Identify which cell holds the provided text, then report its [X, Y] central coordinate. 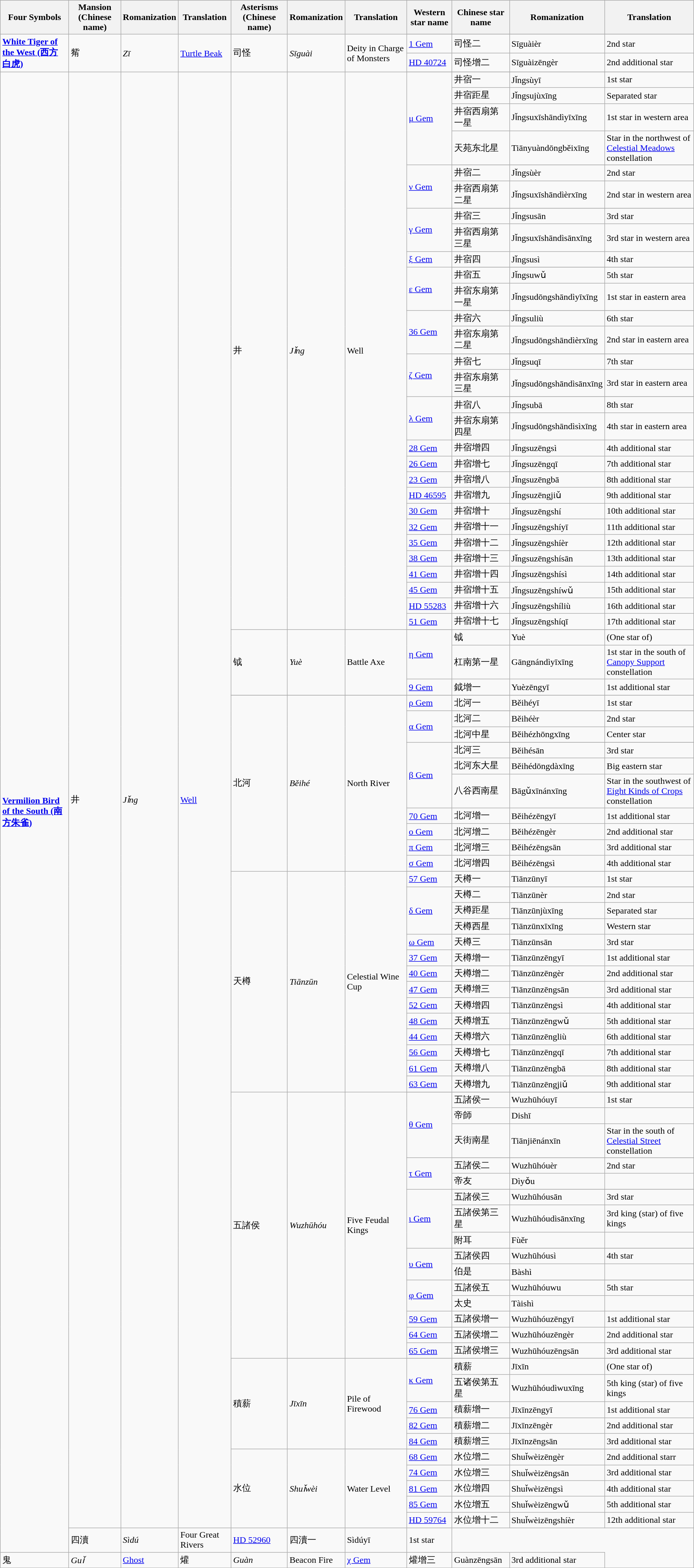
Jīxīnzēngyī [557, 1410]
57 Gem [429, 879]
η Gem [429, 654]
Guàn [259, 1560]
Běihésān [557, 750]
Jǐngsùyī [557, 80]
北河二 [480, 719]
北河三 [480, 750]
天樽增二 [480, 974]
Wuzhūhóuzēngsān [557, 1350]
Star in the northwest of Celestial Meadows constellation [649, 148]
Wuzhūhóuyī [557, 1100]
Jǐngsuzēngshíliù [557, 606]
司怪增二 [480, 62]
Tiānzūnyī [557, 879]
Jīxīnzēngèr [557, 1425]
水位增四 [480, 1488]
天樽增八 [480, 1068]
Tiānzūnzēngwǔ [557, 1021]
井宿增七 [480, 464]
Tiānzūnzēngbā [557, 1068]
天苑东北星 [480, 148]
Jǐngsuzēngshísān [557, 558]
2nd star in western area [649, 195]
Sìdúyī [376, 1540]
59 Gem [429, 1319]
積薪增一 [480, 1410]
天樽增一 [480, 958]
Wuzhūhóusān [557, 1197]
Shuǐwèizēngsān [557, 1473]
井宿西扇第二星 [480, 195]
Tiānzūnzēngsì [557, 1005]
Turtle Beak [205, 53]
Jǐngsuzēngbā [557, 480]
30 Gem [429, 511]
6th star [649, 319]
51 Gem [429, 622]
52 Gem [429, 1005]
φ Gem [429, 1296]
五諸侯增一 [480, 1319]
Bàshì [557, 1272]
杠南第一星 [480, 662]
司怪二 [480, 44]
15th additional star [649, 590]
Center star [649, 735]
4th star in eastern area [649, 426]
帝師 [480, 1115]
附耳 [480, 1240]
井宿增十二 [480, 543]
76 Gem [429, 1410]
7th star [649, 362]
23 Gem [429, 480]
井宿七 [480, 362]
Tiānzūnzēngliù [557, 1037]
Jǐngsuxīshāndìèrxīng [557, 195]
五諸侯增二 [480, 1335]
Wuzhūhóu [316, 1225]
Jǐngsuzēngshíwǔ [557, 590]
Jǐngsùèr [557, 173]
天樽二 [480, 895]
Jǐngsuzēngshíyī [557, 527]
鬼 [35, 1560]
π Gem [429, 847]
β Gem [429, 775]
五諸侯增三 [480, 1350]
Tiānzūnzēngèr [557, 974]
井宿距星 [480, 96]
64 Gem [429, 1335]
82 Gem [429, 1425]
井宿东扇第三星 [480, 383]
26 Gem [429, 464]
Battle Axe [376, 662]
2nd additional starr [649, 1457]
Tiānyuàndōngběixīng [557, 148]
Jǐngsudōngshāndìsìxīng [557, 426]
Jǐngsujùxīng [557, 96]
Jǐngsudōngshāndìsānxīng [557, 383]
ι Gem [429, 1219]
Yuèzēngyī [557, 687]
天樽增七 [480, 1052]
37 Gem [429, 958]
Wuzhūhóudìsānxīng [557, 1219]
Jǐngsudōngshāndìèrxīng [557, 340]
北河中星 [480, 735]
Ghost [150, 1560]
井宿增十四 [480, 574]
κ Gem [429, 1380]
δ Gem [429, 911]
井宿二 [480, 173]
井宿增十三 [480, 558]
天樽距星 [480, 911]
μ Gem [429, 119]
四瀆一 [316, 1540]
北河 [259, 783]
Dìyǒu [557, 1181]
井宿增九 [480, 495]
Běihéyī [557, 703]
井宿东扇第一星 [480, 297]
χ Gem [376, 1560]
Fùěr [557, 1240]
天樽西星 [480, 926]
爟 [205, 1560]
9 Gem [429, 687]
Western star name [429, 17]
τ Gem [429, 1173]
北河增二 [480, 832]
司怪 [259, 53]
井宿增十五 [480, 590]
Wuzhūhóuzēngyī [557, 1319]
Star in the southwest of Eight Kinds of Crops constellation [649, 791]
帝友 [480, 1181]
1st star in the south of Canopy Support constellation [649, 662]
Gāngnándìyīxīng [557, 662]
Jǐngsuxīshāndìyīxīng [557, 117]
HD 40724 [429, 62]
8th star [649, 405]
35 Gem [429, 543]
井宿五 [480, 275]
Běihézhōngxīng [557, 735]
井宿三 [480, 216]
觜 [95, 53]
Jǐngsuxīshāndìsānxīng [557, 238]
γ Gem [429, 230]
北河增三 [480, 847]
Water Level [376, 1488]
Tiānzūnzēngsān [557, 989]
井宿增八 [480, 480]
Jǐngsuwǔ [557, 275]
Shuǐwèizēngsì [557, 1488]
84 Gem [429, 1442]
Jǐngsusì [557, 259]
Shuǐwèizēngèr [557, 1457]
Celestial Wine Cup [376, 981]
Tiānzūn [316, 981]
北河东大星 [480, 766]
Pile of Firewood [376, 1404]
Běihézēngèr [557, 832]
υ Gem [429, 1264]
積薪增二 [480, 1425]
Tiānzūnjùxīng [557, 911]
井宿东扇第四星 [480, 426]
Wuzhūhóuèr [557, 1166]
56 Gem [429, 1052]
3rd star in western area [649, 238]
天樽增四 [480, 1005]
32 Gem [429, 527]
1 Gem [429, 44]
Chinese star name [480, 17]
74 Gem [429, 1473]
水位增五 [480, 1505]
63 Gem [429, 1084]
HD 55283 [429, 606]
水位 [259, 1488]
五諸侯四 [480, 1256]
2nd star in eastern area [649, 340]
四瀆 [95, 1540]
水位增二 [480, 1457]
38 Gem [429, 558]
36 Gem [429, 332]
Sìdú [150, 1540]
Wuzhūhóusì [557, 1256]
6th additional star [649, 1037]
Jǐngsusān [557, 216]
Tiānjiēnánxīn [557, 1141]
井宿增十 [480, 511]
Běihézēngsān [557, 847]
48 Gem [429, 1021]
積薪增三 [480, 1442]
68 Gem [429, 1457]
Tiānzūnzēngqī [557, 1052]
Tàishì [557, 1304]
水位增三 [480, 1473]
θ Gem [429, 1124]
五諸侯三 [480, 1197]
Tiānzūnsān [557, 942]
1st star in western area [649, 117]
Jǐngsuqī [557, 362]
85 Gem [429, 1505]
28 Gem [429, 448]
Běihéèr [557, 719]
1st star in eastern area [649, 297]
70 Gem [429, 816]
Jǐngsuzēngshísì [557, 574]
ο Gem [429, 832]
Jīxīnzēngsān [557, 1442]
Běihédōngdàxīng [557, 766]
40 Gem [429, 974]
Zī [150, 53]
Jǐngsuzēngjiǔ [557, 495]
ν Gem [429, 187]
北河增四 [480, 863]
North River [376, 783]
Sīguài [316, 53]
井宿增十七 [480, 622]
Sīguàièr [557, 44]
Sīguàizēngèr [557, 62]
Jǐngsuzēngsì [557, 448]
41 Gem [429, 574]
HD 46595 [429, 495]
Shuǐwèizēngshíèr [557, 1520]
Tiānzūnxīxīng [557, 926]
HD 59764 [429, 1520]
11th additional star [649, 527]
Jǐngsuliù [557, 319]
爟增三 [429, 1560]
Jǐngsudōngshāndìyīxīng [557, 297]
五諸侯二 [480, 1166]
Vermilion Bird of the South (南方朱雀) [35, 812]
天樽增六 [480, 1037]
八谷西南星 [480, 791]
Jǐngsuzēngshí [557, 511]
Tiānzūnzēngyī [557, 958]
天街南星 [480, 1141]
Shuǐwèi [316, 1488]
天樽增三 [480, 989]
47 Gem [429, 989]
井宿六 [480, 319]
Five Feudal Kings [376, 1225]
Four Symbols [35, 17]
北河一 [480, 703]
Wuzhūhóudìwuxīng [557, 1388]
天樽增九 [480, 1084]
White Tiger of the West (西方白虎) [35, 53]
65 Gem [429, 1350]
五諸侯第三星 [480, 1219]
Western star [649, 926]
井宿西扇第一星 [480, 117]
鉞增一 [480, 687]
天樽一 [480, 879]
16th additional star [649, 606]
太史 [480, 1304]
天樽增五 [480, 1021]
井宿四 [480, 259]
ε Gem [429, 289]
Wuzhūhóuzēngèr [557, 1335]
44 Gem [429, 1037]
Tiānzūnèr [557, 895]
北河增一 [480, 816]
Dishī [557, 1115]
Asterisms (Chinese name) [259, 17]
Běihézēngyī [557, 816]
井宿一 [480, 80]
五諸侯 [259, 1225]
81 Gem [429, 1488]
10th additional star [649, 511]
Four Great Rivers [205, 1540]
13th additional star [649, 558]
Jǐngsuzēngqī [557, 464]
Bāgǔxīnánxīng [557, 791]
61 Gem [429, 1068]
井宿八 [480, 405]
5th king (star) of five kings [649, 1388]
五諸侯一 [480, 1100]
3rd star in eastern area [649, 383]
伯是 [480, 1272]
14th additional star [649, 574]
Wuzhūhóuwu [557, 1287]
3rd king (star) of five kings [649, 1219]
水位增十二 [480, 1520]
五諸侯五 [480, 1287]
井宿增四 [480, 448]
17th additional star [649, 622]
井宿东扇第二星 [480, 340]
Guànzēngsān [480, 1560]
ρ Gem [429, 703]
Big eastern star [649, 766]
α Gem [429, 726]
λ Gem [429, 419]
Guǐ [95, 1560]
Jǐngsuzēngshíqī [557, 622]
Běihé [316, 783]
Mansion (Chinese name) [95, 17]
Jǐngsuzēngshíèr [557, 543]
井宿西扇第三星 [480, 238]
Star in the south of Celestial Street constellation [649, 1141]
ω Gem [429, 942]
σ Gem [429, 863]
HD 52960 [259, 1540]
ζ Gem [429, 375]
井宿增十一 [480, 527]
45 Gem [429, 590]
Deity in Charge of Monsters [376, 53]
井宿增十六 [480, 606]
Beacon Fire [316, 1560]
天樽三 [480, 942]
Jǐngsubā [557, 405]
天樽 [259, 981]
Shuǐwèizēngwǔ [557, 1505]
五诸侯第五星 [480, 1388]
Běihézēngsì [557, 863]
Tiānzūnzēngjiǔ [557, 1084]
ξ Gem [429, 259]
